Identify which cell holds the provided text, then report its (x, y) central coordinate. 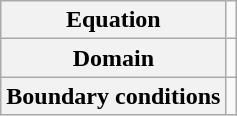
Boundary conditions (114, 96)
Equation (114, 20)
Domain (114, 58)
